For the text-containing cell, return its midpoint in (X, Y) coordinate format. 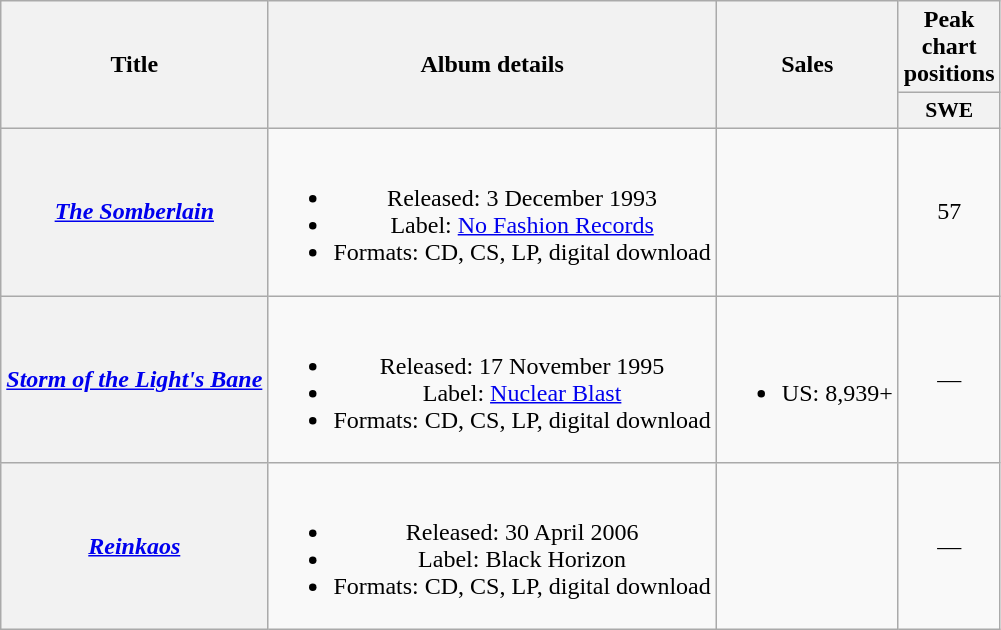
57 (949, 212)
Title (134, 65)
SWE (949, 111)
Peak chart positions (949, 47)
Released: 3 December 1993Label: No Fashion RecordsFormats: CD, CS, LP, digital download (492, 212)
Released: 30 April 2006Label: Black HorizonFormats: CD, CS, LP, digital download (492, 546)
Album details (492, 65)
US: 8,939+ (807, 380)
Reinkaos (134, 546)
Sales (807, 65)
Released: 17 November 1995Label: Nuclear BlastFormats: CD, CS, LP, digital download (492, 380)
Storm of the Light's Bane (134, 380)
The Somberlain (134, 212)
